From the cell containing the given text, extract its center point as [x, y] coordinate. 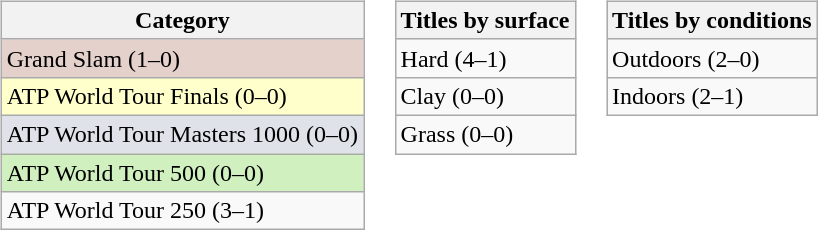
Grand Slam (1–0) [182, 58]
Titles by surface [485, 20]
ATP World Tour 250 (3–1) [182, 211]
ATP World Tour Finals (0–0) [182, 96]
Titles by conditions [712, 20]
Hard (4–1) [485, 58]
Clay (0–0) [485, 96]
Indoors (2–1) [712, 96]
Category [182, 20]
Outdoors (2–0) [712, 58]
ATP World Tour Masters 1000 (0–0) [182, 134]
ATP World Tour 500 (0–0) [182, 173]
Grass (0–0) [485, 134]
